Output the [X, Y] coordinate of the center of the cell containing the given text.  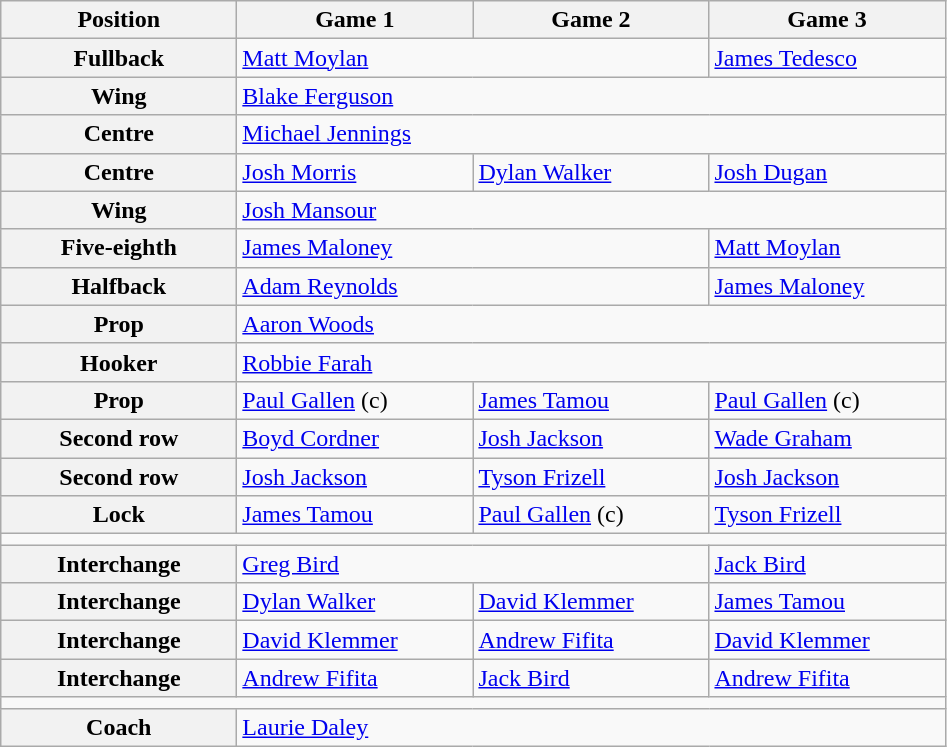
Josh Dugan [827, 172]
Game 2 [591, 20]
Boyd Cordner [355, 438]
Wade Graham [827, 438]
Hooker [119, 362]
Five-eighth [119, 248]
Fullback [119, 58]
Josh Mansour [591, 210]
Game 1 [355, 20]
Robbie Farah [591, 362]
Adam Reynolds [473, 286]
Michael Jennings [591, 134]
Game 3 [827, 20]
Coach [119, 727]
Laurie Daley [591, 727]
Halfback [119, 286]
Lock [119, 515]
Josh Morris [355, 172]
James Tedesco [827, 58]
Aaron Woods [591, 324]
Position [119, 20]
Blake Ferguson [591, 96]
Greg Bird [473, 564]
